Provide the [X, Y] coordinate of the cell's center where the given text is located.  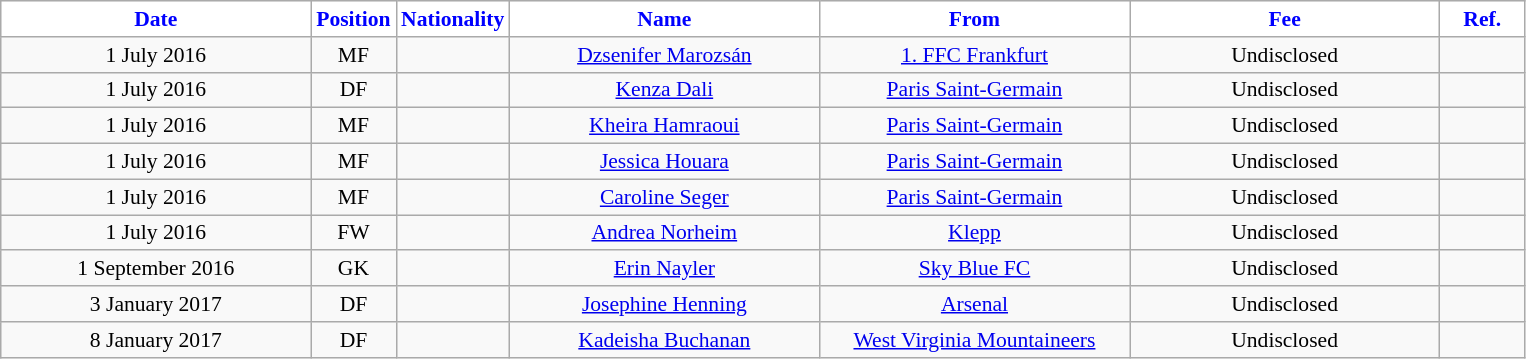
Josephine Henning [664, 304]
West Virginia Mountaineers [974, 340]
Caroline Seger [664, 197]
Position [354, 19]
FW [354, 233]
Kenza Dali [664, 90]
1. FFC Frankfurt [974, 55]
Andrea Norheim [664, 233]
Date [156, 19]
Erin Nayler [664, 269]
1 September 2016 [156, 269]
Fee [1285, 19]
Kheira Hamraoui [664, 126]
GK [354, 269]
Klepp [974, 233]
Dzsenifer Marozsán [664, 55]
Name [664, 19]
3 January 2017 [156, 304]
Ref. [1482, 19]
8 January 2017 [156, 340]
Arsenal [974, 304]
Kadeisha Buchanan [664, 340]
Jessica Houara [664, 162]
From [974, 19]
Nationality [452, 19]
Sky Blue FC [974, 269]
